Extract the [X, Y] coordinate from the center of the cell holding the provided text.  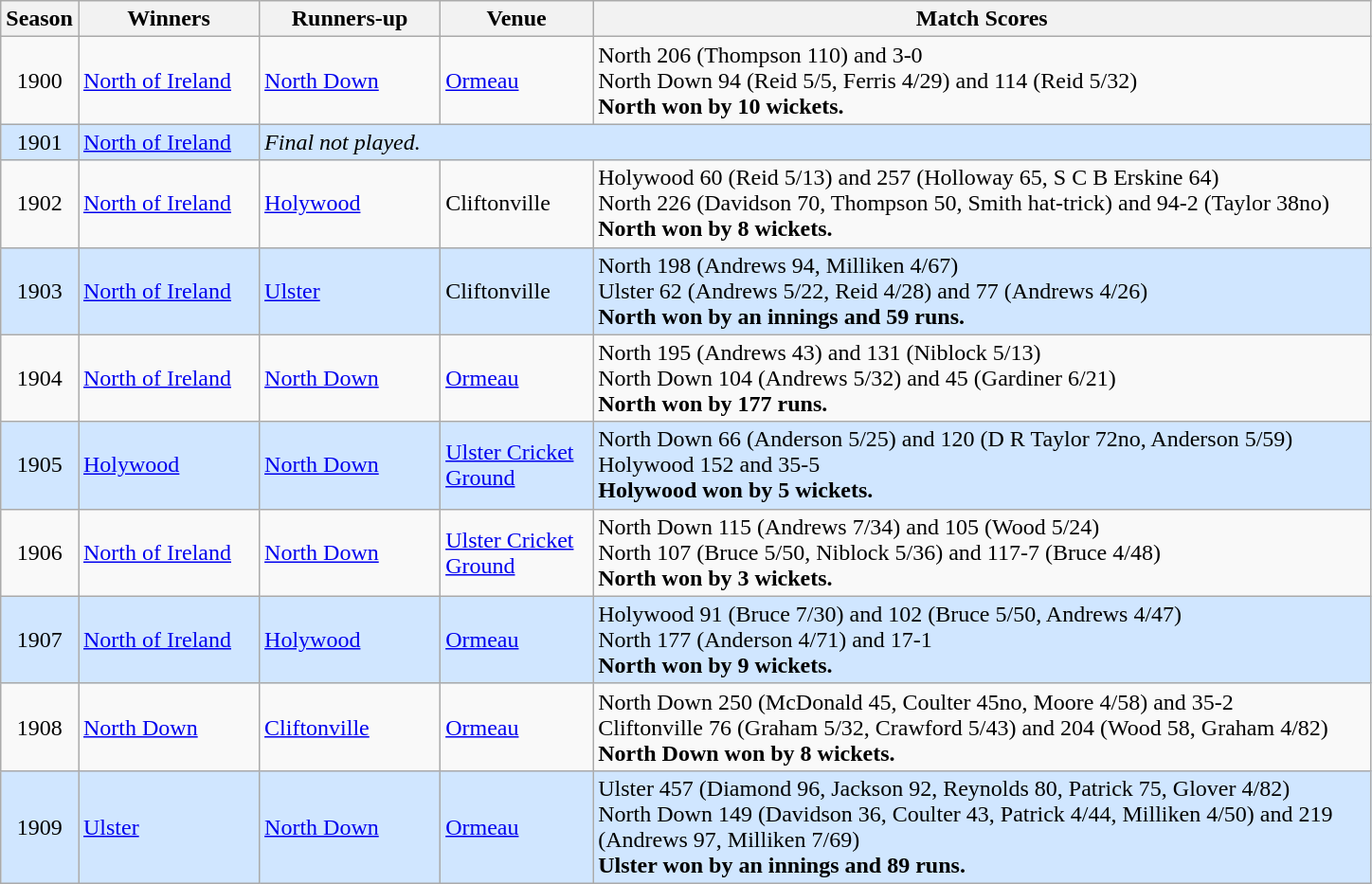
Runners-up [351, 19]
Season [40, 19]
1902 [40, 204]
1905 [40, 465]
North 206 (Thompson 110) and 3-0North Down 94 (Reid 5/5, Ferris 4/29) and 114 (Reid 5/32)North won by 10 wickets. [982, 81]
Holywood 91 (Bruce 7/30) and 102 (Bruce 5/50, Andrews 4/47)North 177 (Anderson 4/71) and 17-1North won by 9 wickets. [982, 640]
Venue [517, 19]
1908 [40, 727]
1907 [40, 640]
North Down 115 (Andrews 7/34) and 105 (Wood 5/24)North 107 (Bruce 5/50, Niblock 5/36) and 117-7 (Bruce 4/48)North won by 3 wickets. [982, 552]
Final not played. [815, 142]
North 198 (Andrews 94, Milliken 4/67)Ulster 62 (Andrews 5/22, Reid 4/28) and 77 (Andrews 4/26)North won by an innings and 59 runs. [982, 291]
Winners [169, 19]
1900 [40, 81]
1903 [40, 291]
1901 [40, 142]
North 195 (Andrews 43) and 131 (Niblock 5/13)North Down 104 (Andrews 5/32) and 45 (Gardiner 6/21)North won by 177 runs. [982, 378]
North Down 66 (Anderson 5/25) and 120 (D R Taylor 72no, Anderson 5/59)Holywood 152 and 35-5Holywood won by 5 wickets. [982, 465]
1909 [40, 826]
Match Scores [982, 19]
1906 [40, 552]
1904 [40, 378]
